Extract the (x, y) coordinate from the center of the cell holding the provided text.  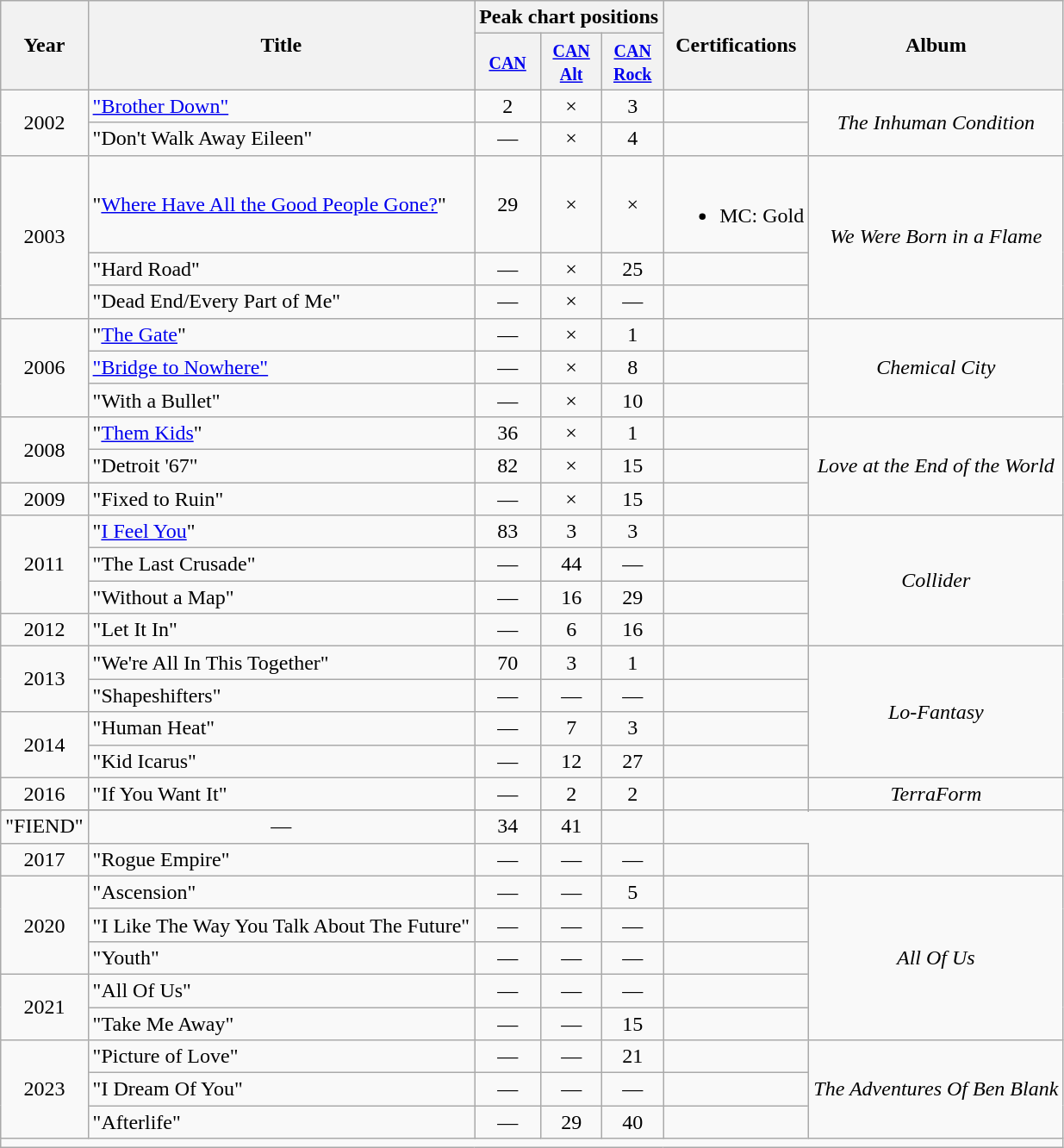
21 (632, 1057)
34 (508, 827)
"Hard Road" (281, 269)
Album (936, 45)
2002 (45, 122)
25 (632, 269)
Peak chart positions (569, 17)
7 (572, 728)
"Take Me Away" (281, 1023)
"The Last Crusade" (281, 565)
"We're All In This Together" (281, 663)
70 (508, 663)
"Ascension" (281, 892)
CANAlt (572, 62)
"Kid Icarus" (281, 761)
"All Of Us" (281, 990)
The Adventures Of Ben Blank (936, 1089)
"Detroit '67" (281, 465)
Lo-Fantasy (936, 712)
82 (508, 465)
2020 (45, 925)
40 (632, 1122)
2014 (45, 745)
10 (632, 400)
Collider (936, 581)
"Without a Map" (281, 597)
CAN (508, 62)
We Were Born in a Flame (936, 236)
TerraForm (936, 794)
44 (572, 565)
41 (572, 827)
2011 (45, 565)
"FIEND" (45, 827)
"Rogue Empire" (281, 859)
6 (572, 630)
The Inhuman Condition (936, 122)
Year (45, 45)
Chemical City (936, 367)
Certifications (736, 45)
"Brother Down" (281, 106)
2012 (45, 630)
"I Feel You" (281, 532)
All Of Us (936, 958)
Title (281, 45)
36 (508, 433)
"Don't Walk Away Eileen" (281, 139)
"Where Have All the Good People Gone?" (281, 203)
"Let It In" (281, 630)
12 (572, 761)
CANRock (632, 62)
"Bridge to Nowhere" (281, 367)
4 (632, 139)
2006 (45, 367)
"The Gate" (281, 334)
83 (508, 532)
2017 (45, 859)
8 (632, 367)
"Dead End/Every Part of Me" (281, 302)
"Youth" (281, 958)
"Human Heat" (281, 728)
2016 (45, 794)
2008 (45, 449)
2013 (45, 679)
5 (632, 892)
"Afterlife" (281, 1122)
"With a Bullet" (281, 400)
2009 (45, 499)
2003 (45, 236)
Love at the End of the World (936, 465)
"If You Want It" (281, 794)
"Picture of Love" (281, 1057)
MC: Gold (736, 203)
"Shapeshifters" (281, 696)
2021 (45, 1007)
"I Like The Way You Talk About The Future" (281, 925)
2023 (45, 1089)
"I Dream Of You" (281, 1089)
"Them Kids" (281, 433)
27 (632, 761)
"Fixed to Ruin" (281, 499)
